From the cell containing the given text, extract its center point as [x, y] coordinate. 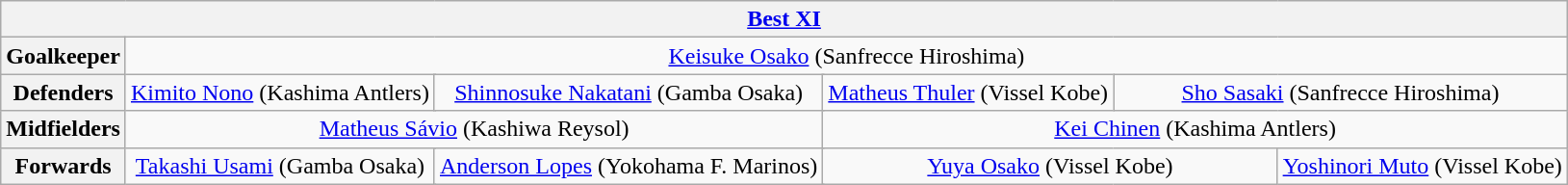
Matheus Sávio (Kashiwa Reysol) [474, 129]
Anderson Lopes (Yokohama F. Marinos) [628, 166]
Best XI [784, 19]
Defenders [64, 92]
Shinnosuke Nakatani (Gamba Osaka) [628, 92]
Yuya Osako (Vissel Kobe) [1050, 166]
Takashi Usami (Gamba Osaka) [279, 166]
Midfielders [64, 129]
Matheus Thuler (Vissel Kobe) [968, 92]
Kei Chinen (Kashima Antlers) [1195, 129]
Forwards [64, 166]
Sho Sasaki (Sanfrecce Hiroshima) [1341, 92]
Yoshinori Muto (Vissel Kobe) [1423, 166]
Keisuke Osako (Sanfrecce Hiroshima) [846, 56]
Kimito Nono (Kashima Antlers) [279, 92]
Goalkeeper [64, 56]
